Search for the cell housing the specified text and yield its (X, Y) center coordinate. 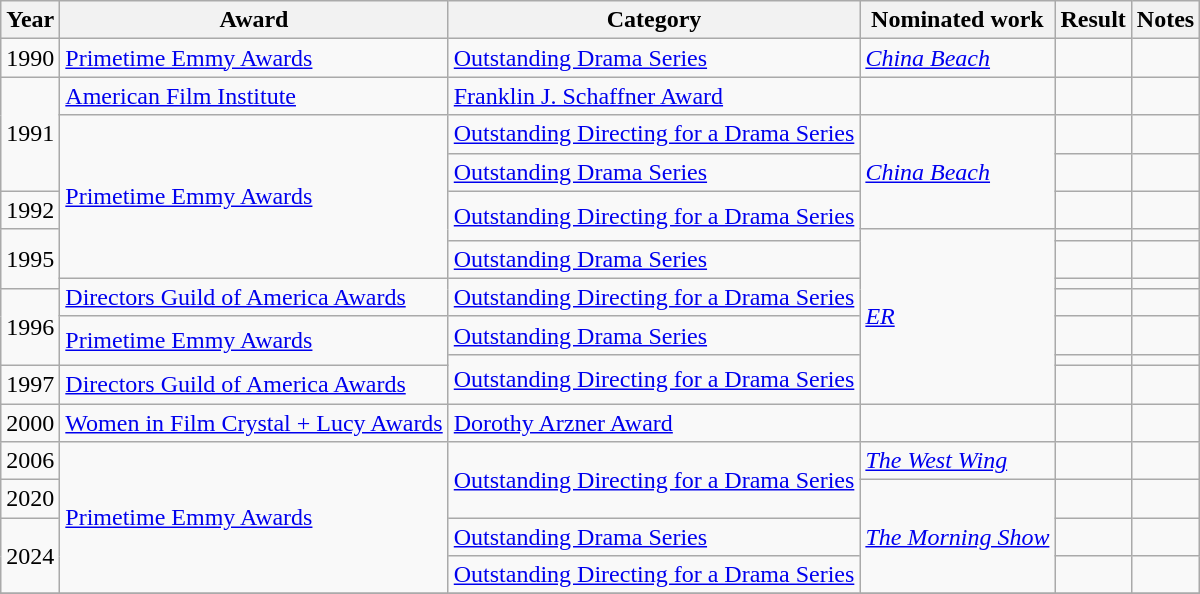
Dorothy Arzner Award (654, 423)
Notes (1165, 20)
Category (654, 20)
The Morning Show (958, 537)
Year (30, 20)
2024 (30, 556)
American Film Institute (254, 96)
Women in Film Crystal + Lucy Awards (254, 423)
1997 (30, 384)
1996 (30, 327)
1990 (30, 58)
2020 (30, 499)
2006 (30, 461)
2000 (30, 423)
1995 (30, 259)
ER (958, 316)
Nominated work (958, 20)
Result (1093, 20)
Franklin J. Schaffner Award (654, 96)
1992 (30, 210)
Award (254, 20)
1991 (30, 134)
The West Wing (958, 461)
